Provide the [X, Y] coordinate of the cell's center where the given text is located.  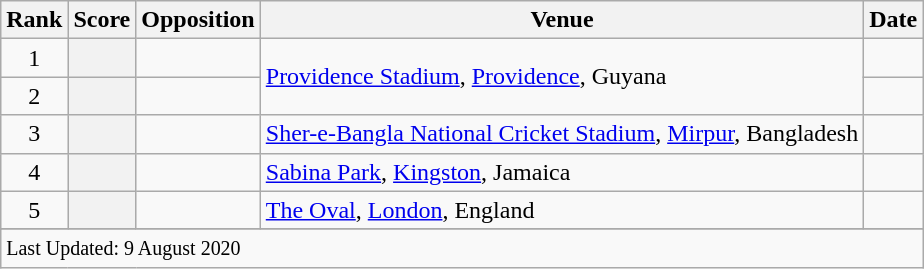
The Oval, London, England [562, 210]
1 [34, 58]
Venue [562, 20]
Score [102, 20]
4 [34, 172]
Opposition [198, 20]
Sabina Park, Kingston, Jamaica [562, 172]
Last Updated: 9 August 2020 [462, 248]
Date [894, 20]
Rank [34, 20]
3 [34, 134]
5 [34, 210]
2 [34, 96]
Sher-e-Bangla National Cricket Stadium, Mirpur, Bangladesh [562, 134]
Providence Stadium, Providence, Guyana [562, 77]
